Provide the (x, y) coordinate of the cell's center where the given text is located.  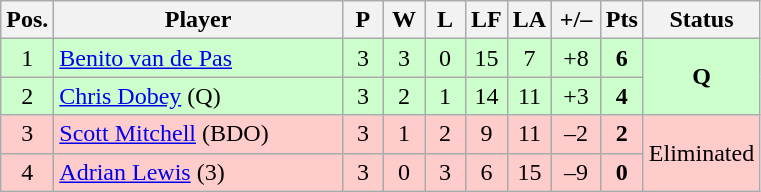
Benito van de Pas (198, 58)
Q (701, 77)
Pts (622, 20)
+8 (576, 58)
L (444, 20)
W (404, 20)
Scott Mitchell (BDO) (198, 134)
Chris Dobey (Q) (198, 96)
–9 (576, 172)
Status (701, 20)
Player (198, 20)
Eliminated (701, 153)
LA (529, 20)
Pos. (28, 20)
+3 (576, 96)
–2 (576, 134)
LF (487, 20)
7 (529, 58)
Adrian Lewis (3) (198, 172)
9 (487, 134)
+/– (576, 20)
14 (487, 96)
P (362, 20)
